Return [X, Y] of the center of cell containing provided text 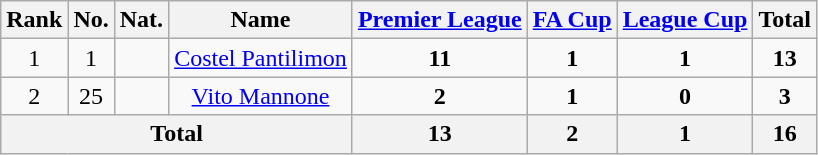
25 [91, 96]
League Cup [685, 20]
16 [785, 134]
No. [91, 20]
11 [440, 58]
0 [685, 96]
Costel Pantilimon [261, 58]
FA Cup [572, 20]
Name [261, 20]
Premier League [440, 20]
Nat. [141, 20]
3 [785, 96]
Rank [34, 20]
Vito Mannone [261, 96]
